Output the [X, Y] coordinate of the center of the cell containing the given text.  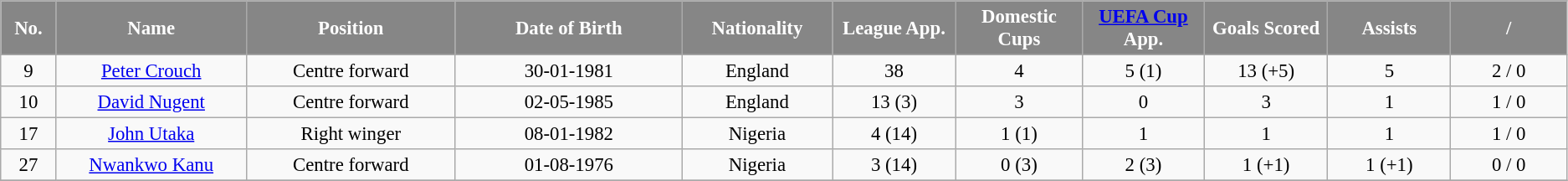
02-05-1985 [569, 102]
9 [28, 71]
Nwankwo Kanu [151, 165]
13 (3) [894, 102]
Assists [1389, 28]
Right winger [351, 134]
No. [28, 28]
/ [1509, 28]
38 [894, 71]
4 [1019, 71]
13 (+5) [1265, 71]
4 (14) [894, 134]
0 / 0 [1509, 165]
UEFA Cup App. [1143, 28]
Peter Crouch [151, 71]
2 (3) [1143, 165]
01-08-1976 [569, 165]
Domestic Cups [1019, 28]
08-01-1982 [569, 134]
David Nugent [151, 102]
League App. [894, 28]
17 [28, 134]
1 (1) [1019, 134]
5 (1) [1143, 71]
Nationality [756, 28]
0 (3) [1019, 165]
10 [28, 102]
5 [1389, 71]
3 (14) [894, 165]
27 [28, 165]
Goals Scored [1265, 28]
0 [1143, 102]
Date of Birth [569, 28]
2 / 0 [1509, 71]
Position [351, 28]
30-01-1981 [569, 71]
Name [151, 28]
John Utaka [151, 134]
